Find where the given text appears and provide that cell's center as (X, Y) coordinate. 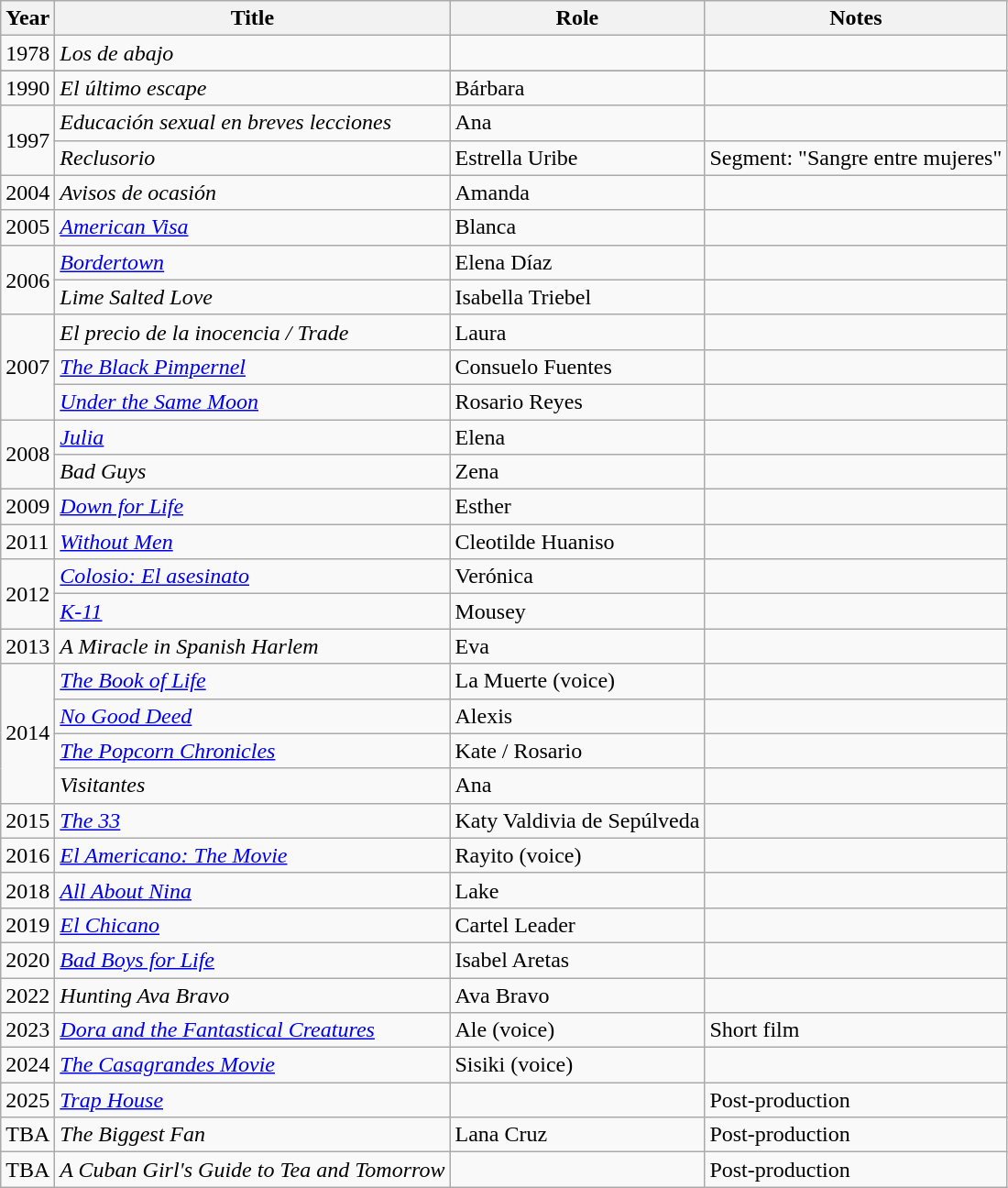
El último escape (253, 88)
Laura (577, 332)
2016 (27, 855)
Julia (253, 437)
Year (27, 18)
Cleotilde Huaniso (577, 542)
Sisiki (voice) (577, 1065)
Role (577, 18)
2014 (27, 733)
Rayito (voice) (577, 855)
Ava Bravo (577, 995)
2019 (27, 925)
Lana Cruz (577, 1135)
All About Nina (253, 890)
Eva (577, 646)
Zena (577, 472)
Colosio: El asesinato (253, 577)
2018 (27, 890)
Short film (856, 1030)
Blanca (577, 227)
2020 (27, 960)
Notes (856, 18)
2025 (27, 1100)
Without Men (253, 542)
1997 (27, 140)
2007 (27, 367)
Katy Valdivia de Sepúlveda (577, 820)
K-11 (253, 611)
Rosario Reyes (577, 401)
Educación sexual en breves lecciones (253, 123)
2006 (27, 280)
Under the Same Moon (253, 401)
Lake (577, 890)
Kate / Rosario (577, 751)
El precio de la inocencia / Trade (253, 332)
Elena Díaz (577, 262)
Cartel Leader (577, 925)
Los de abajo (253, 53)
A Cuban Girl's Guide to Tea and Tomorrow (253, 1170)
El Americano: The Movie (253, 855)
Elena (577, 437)
2009 (27, 507)
2023 (27, 1030)
Esther (577, 507)
Bad Guys (253, 472)
1990 (27, 88)
2015 (27, 820)
Visitantes (253, 786)
Mousey (577, 611)
2024 (27, 1065)
Isabel Aretas (577, 960)
Alexis (577, 716)
The Popcorn Chronicles (253, 751)
Trap House (253, 1100)
Consuelo Fuentes (577, 367)
El Chicano (253, 925)
A Miracle in Spanish Harlem (253, 646)
Bárbara (577, 88)
1978 (27, 53)
Amanda (577, 192)
Lime Salted Love (253, 297)
2011 (27, 542)
The Biggest Fan (253, 1135)
2012 (27, 594)
2013 (27, 646)
The Casagrandes Movie (253, 1065)
The Black Pimpernel (253, 367)
Avisos de ocasión (253, 192)
La Muerte (voice) (577, 681)
Segment: "Sangre entre mujeres" (856, 158)
The 33 (253, 820)
Verónica (577, 577)
Hunting Ava Bravo (253, 995)
American Visa (253, 227)
2022 (27, 995)
Bordertown (253, 262)
Isabella Triebel (577, 297)
Title (253, 18)
No Good Deed (253, 716)
2004 (27, 192)
Dora and the Fantastical Creatures (253, 1030)
Ale (voice) (577, 1030)
The Book of Life (253, 681)
Estrella Uribe (577, 158)
2005 (27, 227)
Reclusorio (253, 158)
2008 (27, 455)
Bad Boys for Life (253, 960)
Down for Life (253, 507)
